Locate the cell with the specified text and output its [x, y] center coordinate. 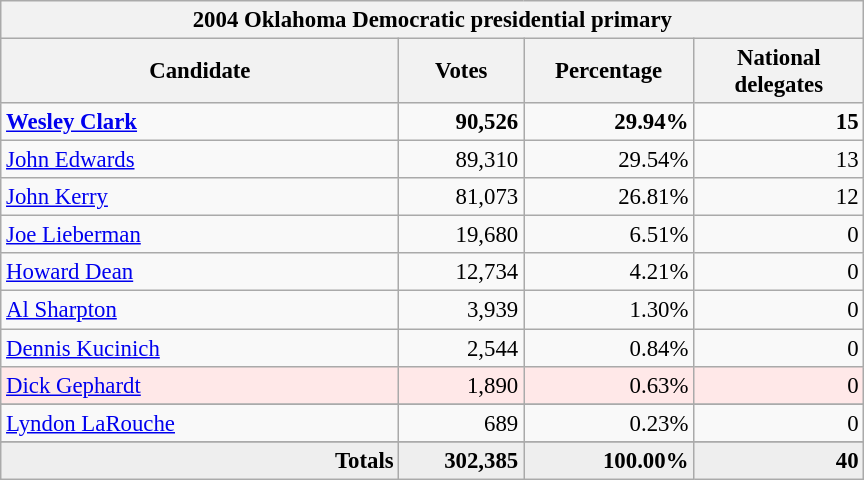
National delegates [779, 72]
689 [462, 423]
Votes [462, 72]
Joe Lieberman [200, 235]
89,310 [462, 160]
1.30% [609, 310]
Lyndon LaRouche [200, 423]
0.23% [609, 423]
Howard Dean [200, 273]
Dennis Kucinich [200, 348]
81,073 [462, 197]
29.94% [609, 122]
26.81% [609, 197]
John Kerry [200, 197]
0.84% [609, 348]
Dick Gephardt [200, 385]
29.54% [609, 160]
1,890 [462, 385]
Candidate [200, 72]
302,385 [462, 460]
Percentage [609, 72]
Wesley Clark [200, 122]
Totals [200, 460]
12,734 [462, 273]
3,939 [462, 310]
15 [779, 122]
90,526 [462, 122]
12 [779, 197]
0.63% [609, 385]
John Edwards [200, 160]
4.21% [609, 273]
2004 Oklahoma Democratic presidential primary [432, 20]
13 [779, 160]
40 [779, 460]
Al Sharpton [200, 310]
6.51% [609, 235]
19,680 [462, 235]
2,544 [462, 348]
100.00% [609, 460]
